Locate the cell with the specified text and output its [x, y] center coordinate. 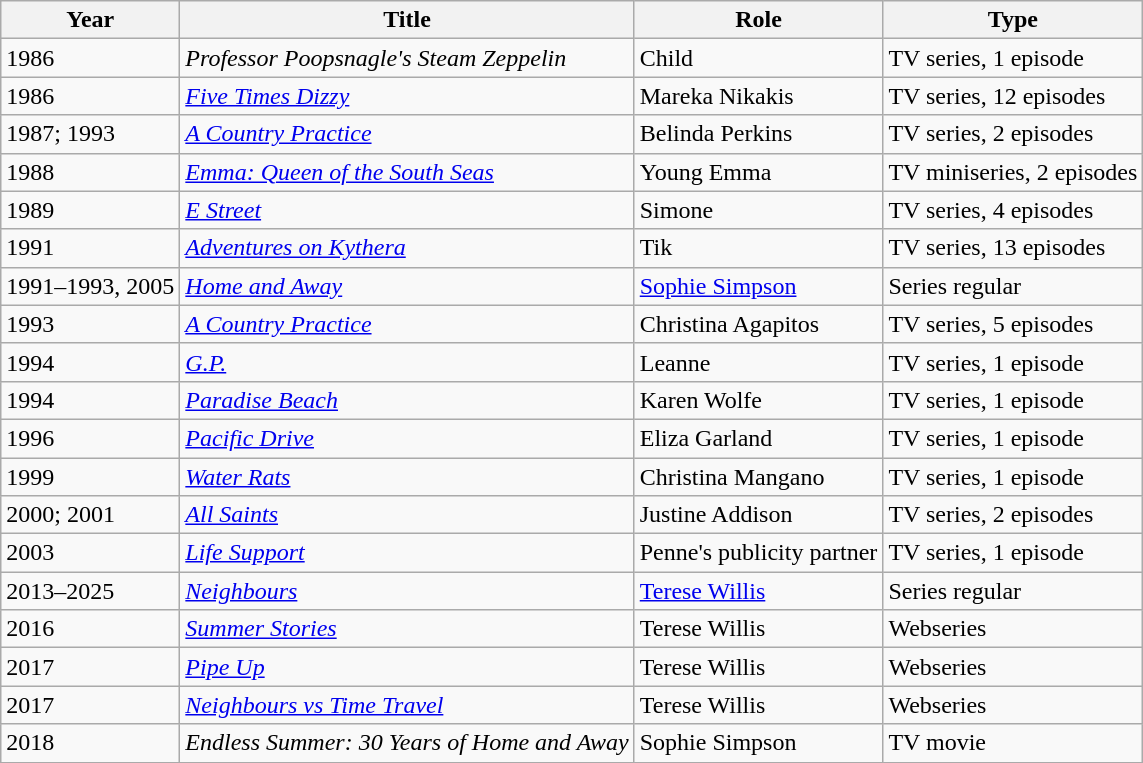
Pipe Up [407, 667]
Emma: Queen of the South Seas [407, 172]
1988 [90, 172]
Professor Poopsnagle's Steam Zeppelin [407, 58]
2000; 2001 [90, 515]
1993 [90, 324]
Mareka Nikakis [758, 96]
Role [758, 20]
Penne's publicity partner [758, 553]
1996 [90, 438]
Five Times Dizzy [407, 96]
Title [407, 20]
Year [90, 20]
Young Emma [758, 172]
Home and Away [407, 286]
Christina Agapitos [758, 324]
G.P. [407, 362]
Leanne [758, 362]
Simone [758, 210]
Eliza Garland [758, 438]
Life Support [407, 553]
TV series, 13 episodes [1013, 248]
TV series, 12 episodes [1013, 96]
Neighbours vs Time Travel [407, 705]
2018 [90, 743]
Water Rats [407, 477]
TV miniseries, 2 episodes [1013, 172]
TV series, 5 episodes [1013, 324]
1991 [90, 248]
1999 [90, 477]
Karen Wolfe [758, 400]
Paradise Beach [407, 400]
Endless Summer: 30 Years of Home and Away [407, 743]
2016 [90, 629]
TV series, 4 episodes [1013, 210]
Child [758, 58]
1991–1993, 2005 [90, 286]
2003 [90, 553]
Pacific Drive [407, 438]
1987; 1993 [90, 134]
Belinda Perkins [758, 134]
1989 [90, 210]
All Saints [407, 515]
Tik [758, 248]
Summer Stories [407, 629]
Type [1013, 20]
Adventures on Kythera [407, 248]
Justine Addison [758, 515]
TV movie [1013, 743]
E Street [407, 210]
Neighbours [407, 591]
2013–2025 [90, 591]
Christina Mangano [758, 477]
